Locate the cell with the specified text and output its (x, y) center coordinate. 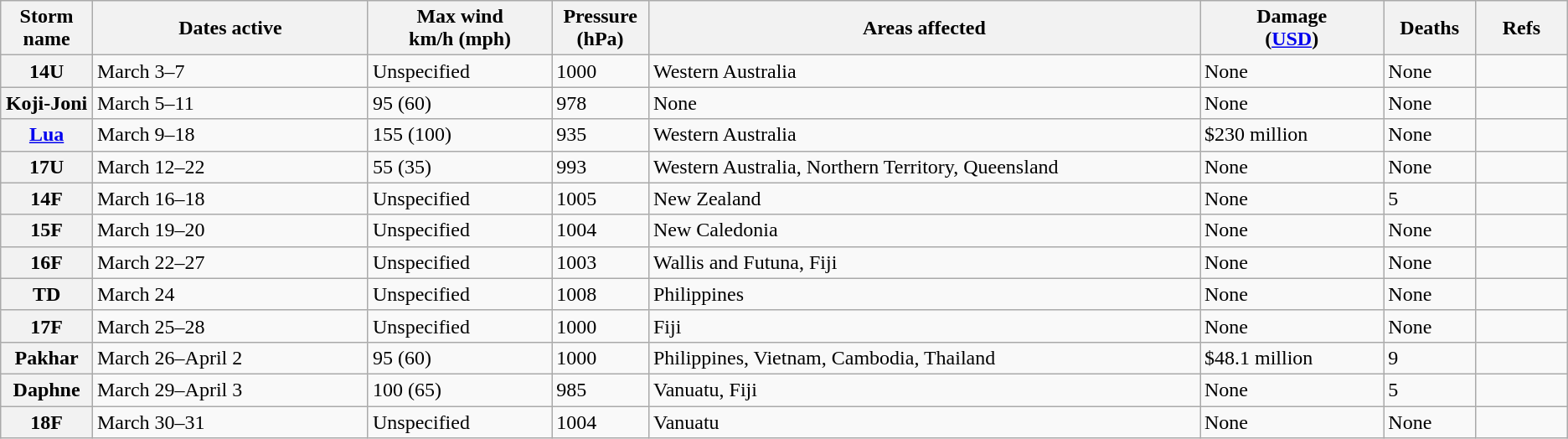
March 12–22 (230, 167)
$230 million (1292, 135)
1005 (601, 199)
March 16–18 (230, 199)
155 (100) (459, 135)
March 24 (230, 294)
March 25–28 (230, 326)
March 5–11 (230, 103)
Fiji (924, 326)
15F (47, 230)
$48.1 million (1292, 358)
55 (35) (459, 167)
Refs (1521, 28)
Daphne (47, 390)
Pakhar (47, 358)
Wallis and Futuna, Fiji (924, 262)
March 29–April 3 (230, 390)
Deaths (1430, 28)
1008 (601, 294)
March 3–7 (230, 71)
New Zealand (924, 199)
14F (47, 199)
Lua (47, 135)
Max windkm/h (mph) (459, 28)
935 (601, 135)
March 19–20 (230, 230)
Damage(USD) (1292, 28)
March 9–18 (230, 135)
18F (47, 421)
Koji-Joni (47, 103)
Philippines, Vietnam, Cambodia, Thailand (924, 358)
Areas affected (924, 28)
Storm name (47, 28)
14U (47, 71)
978 (601, 103)
16F (47, 262)
March 22–27 (230, 262)
17U (47, 167)
100 (65) (459, 390)
17F (47, 326)
Philippines (924, 294)
March 26–April 2 (230, 358)
993 (601, 167)
TD (47, 294)
March 30–31 (230, 421)
Vanuatu, Fiji (924, 390)
New Caledonia (924, 230)
Dates active (230, 28)
Vanuatu (924, 421)
985 (601, 390)
Pressure(hPa) (601, 28)
Western Australia, Northern Territory, Queensland (924, 167)
1003 (601, 262)
9 (1430, 358)
